Return (X, Y) of the center of cell containing provided text 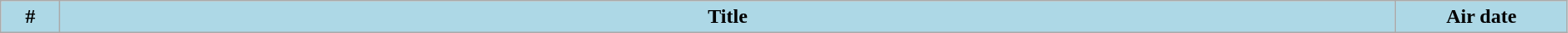
# (30, 17)
Air date (1481, 17)
Title (728, 17)
